Identify which cell holds the provided text, then report its [x, y] central coordinate. 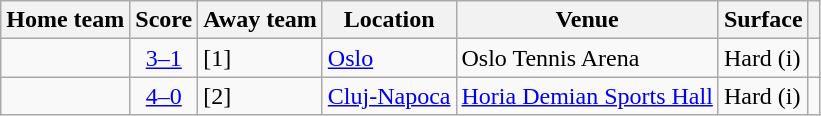
[1] [260, 58]
4–0 [164, 96]
Cluj-Napoca [389, 96]
Venue [587, 20]
Surface [763, 20]
Oslo Tennis Arena [587, 58]
Home team [66, 20]
Score [164, 20]
[2] [260, 96]
3–1 [164, 58]
Away team [260, 20]
Location [389, 20]
Horia Demian Sports Hall [587, 96]
Oslo [389, 58]
